Determine the [x, y] coordinate at the center of the cell enclosing the given text.  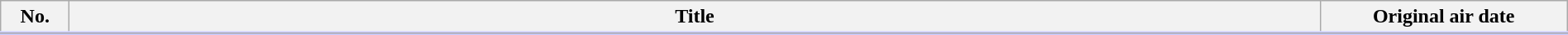
Title [695, 17]
Original air date [1444, 17]
No. [35, 17]
